Scan for the cell matching the given text and deliver its [x, y] coordinate at center. 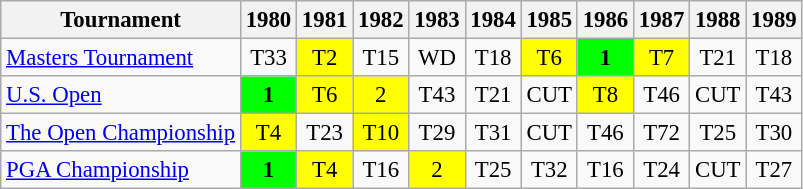
U.S. Open [121, 95]
1986 [605, 20]
PGA Championship [121, 170]
WD [437, 58]
T10 [381, 133]
The Open Championship [121, 133]
1989 [774, 20]
Masters Tournament [121, 58]
1983 [437, 20]
T15 [381, 58]
1981 [325, 20]
T31 [493, 133]
T7 [661, 58]
T29 [437, 133]
1984 [493, 20]
T72 [661, 133]
T23 [325, 133]
T2 [325, 58]
1985 [549, 20]
Tournament [121, 20]
1982 [381, 20]
T33 [268, 58]
1987 [661, 20]
T8 [605, 95]
T24 [661, 170]
T32 [549, 170]
T27 [774, 170]
1988 [718, 20]
T30 [774, 133]
1980 [268, 20]
